Provide the [X, Y] coordinate of the cell's center where the given text is located.  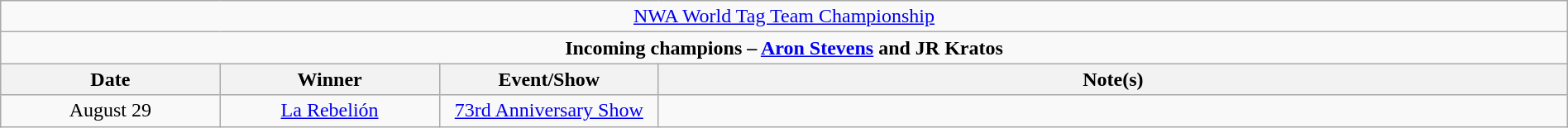
Date [111, 79]
La Rebelión [329, 111]
August 29 [111, 111]
Incoming champions – Aron Stevens and JR Kratos [784, 48]
Note(s) [1113, 79]
Event/Show [549, 79]
Winner [329, 79]
73rd Anniversary Show [549, 111]
NWA World Tag Team Championship [784, 17]
